For the text-containing cell, return its midpoint in [x, y] coordinate format. 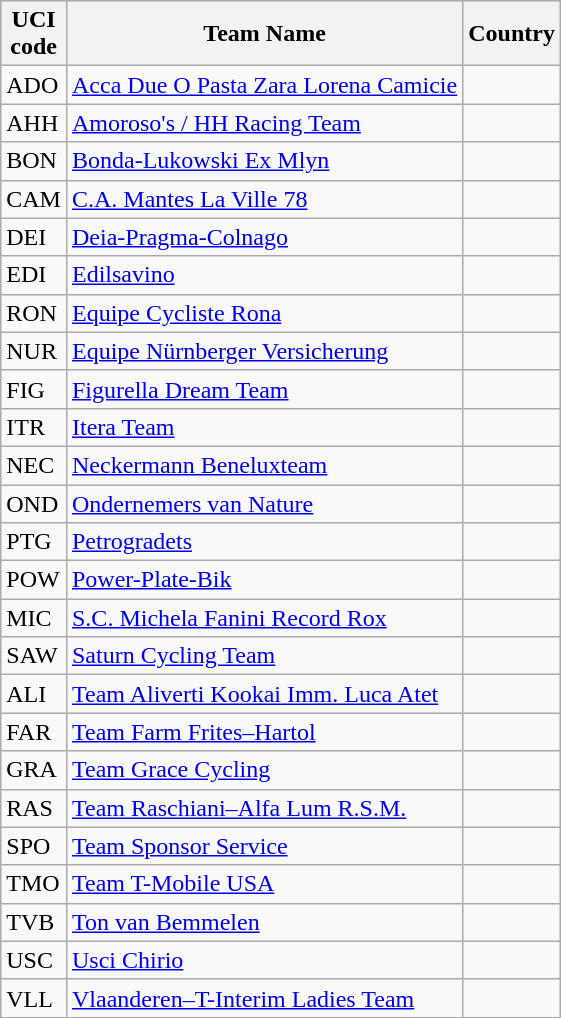
Team Sponsor Service [264, 846]
S.C. Michela Fanini Record Rox [264, 618]
POW [34, 580]
FAR [34, 732]
Team Name [264, 34]
Team Aliverti Kookai Imm. Luca Atet [264, 694]
GRA [34, 770]
MIC [34, 618]
RON [34, 313]
USC [34, 960]
Deia-Pragma-Colnago [264, 237]
Usci Chirio [264, 960]
Team Farm Frites–Hartol [264, 732]
SPO [34, 846]
ADO [34, 85]
PTG [34, 542]
NUR [34, 351]
C.A. Mantes La Ville 78 [264, 199]
Team Grace Cycling [264, 770]
ITR [34, 427]
TMO [34, 884]
Ondernemers van Nature [264, 503]
Petrogradets [264, 542]
RAS [34, 808]
OND [34, 503]
Bonda-Lukowski Ex Mlyn [264, 161]
TVB [34, 922]
Team Raschiani–Alfa Lum R.S.M. [264, 808]
SAW [34, 656]
Itera Team [264, 427]
NEC [34, 465]
Equipe Cycliste Rona [264, 313]
CAM [34, 199]
Ton van Bemmelen [264, 922]
AHH [34, 123]
Edilsavino [264, 275]
ALI [34, 694]
Figurella Dream Team [264, 389]
Acca Due O Pasta Zara Lorena Camicie [264, 85]
Amoroso's / HH Racing Team [264, 123]
FIG [34, 389]
EDI [34, 275]
DEI [34, 237]
Equipe Nürnberger Versicherung [264, 351]
Team T-Mobile USA [264, 884]
Saturn Cycling Team [264, 656]
BON [34, 161]
VLL [34, 998]
Vlaanderen–T-Interim Ladies Team [264, 998]
Power-Plate-Bik [264, 580]
Neckermann Beneluxteam [264, 465]
Country [512, 34]
UCIcode [34, 34]
